Identify which cell holds the provided text, then report its [X, Y] central coordinate. 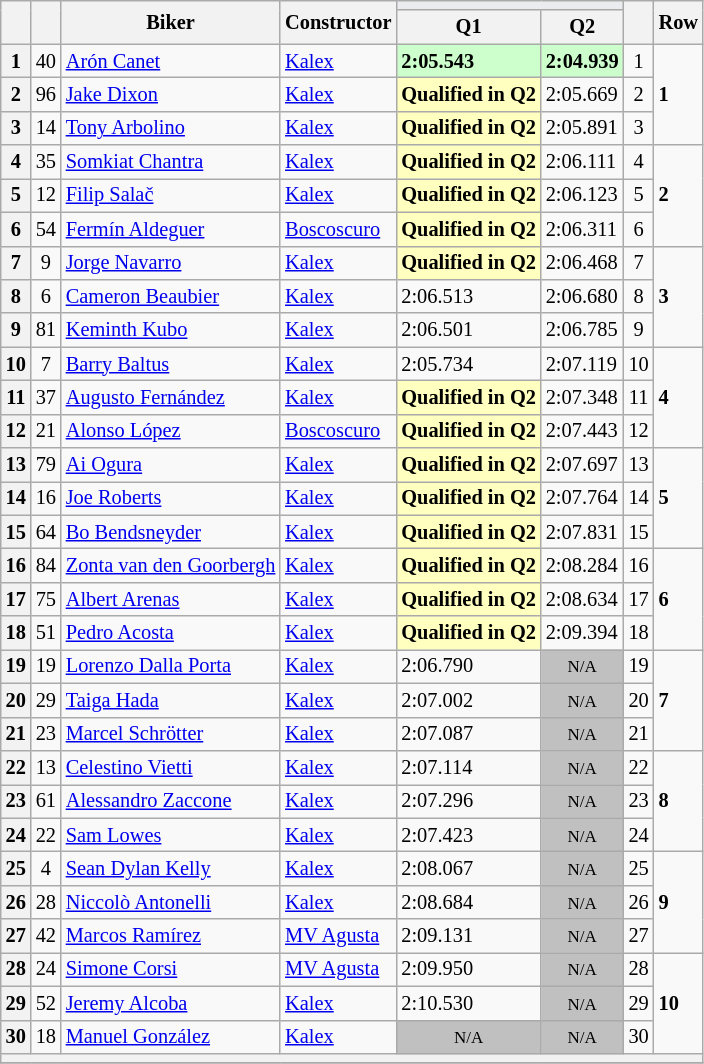
Jeremy Alcoba [170, 1003]
2:07.119 [582, 364]
Filip Salač [170, 195]
Barry Baltus [170, 364]
Sam Lowes [170, 835]
2:06.680 [582, 296]
2:06.790 [468, 666]
Q1 [468, 27]
2:07.697 [582, 465]
2:06.501 [468, 330]
Lorenzo Dalla Porta [170, 666]
Zonta van den Goorbergh [170, 565]
2:07.348 [582, 397]
2:09.131 [468, 936]
Marcel Schrötter [170, 734]
2:05.891 [582, 128]
Jorge Navarro [170, 263]
Constructor [338, 22]
35 [46, 162]
Arón Canet [170, 61]
2:04.939 [582, 61]
2:07.423 [468, 835]
37 [46, 397]
Tony Arbolino [170, 128]
Albert Arenas [170, 599]
75 [46, 599]
Biker [170, 22]
Niccolò Antonelli [170, 902]
Ai Ogura [170, 465]
Cameron Beaubier [170, 296]
2:06.123 [582, 195]
2:07.087 [468, 734]
2:05.734 [468, 364]
2:05.669 [582, 94]
2:07.831 [582, 532]
Bo Bendsneyder [170, 532]
2:10.530 [468, 1003]
2:06.785 [582, 330]
Alessandro Zaccone [170, 801]
2:08.684 [468, 902]
Celestino Vietti [170, 767]
2:05.543 [468, 61]
Fermín Aldeguer [170, 229]
2:07.002 [468, 700]
Sean Dylan Kelly [170, 868]
64 [46, 532]
Jake Dixon [170, 94]
Taiga Hada [170, 700]
Row [678, 22]
2:07.443 [582, 431]
2:09.950 [468, 969]
96 [46, 94]
79 [46, 465]
2:08.067 [468, 868]
51 [46, 633]
2:08.284 [582, 565]
Q2 [582, 27]
2:08.634 [582, 599]
Alonso López [170, 431]
2:06.111 [582, 162]
2:09.394 [582, 633]
2:07.296 [468, 801]
2:07.114 [468, 767]
54 [46, 229]
Augusto Fernández [170, 397]
81 [46, 330]
61 [46, 801]
Keminth Kubo [170, 330]
Pedro Acosta [170, 633]
2:06.311 [582, 229]
Joe Roberts [170, 498]
2:06.513 [468, 296]
Marcos Ramírez [170, 936]
84 [46, 565]
Manuel González [170, 1037]
Somkiat Chantra [170, 162]
2:07.764 [582, 498]
52 [46, 1003]
40 [46, 61]
42 [46, 936]
Simone Corsi [170, 969]
2:06.468 [582, 263]
